Output the [X, Y] coordinate of the center of the cell containing the given text.  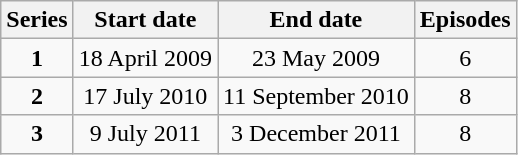
Series [37, 20]
Episodes [465, 20]
17 July 2010 [145, 96]
End date [316, 20]
11 September 2010 [316, 96]
Start date [145, 20]
18 April 2009 [145, 58]
9 July 2011 [145, 134]
6 [465, 58]
3 [37, 134]
3 December 2011 [316, 134]
23 May 2009 [316, 58]
1 [37, 58]
2 [37, 96]
